Capture the cell that displays the provided text and extract its (x, y) central coordinate. 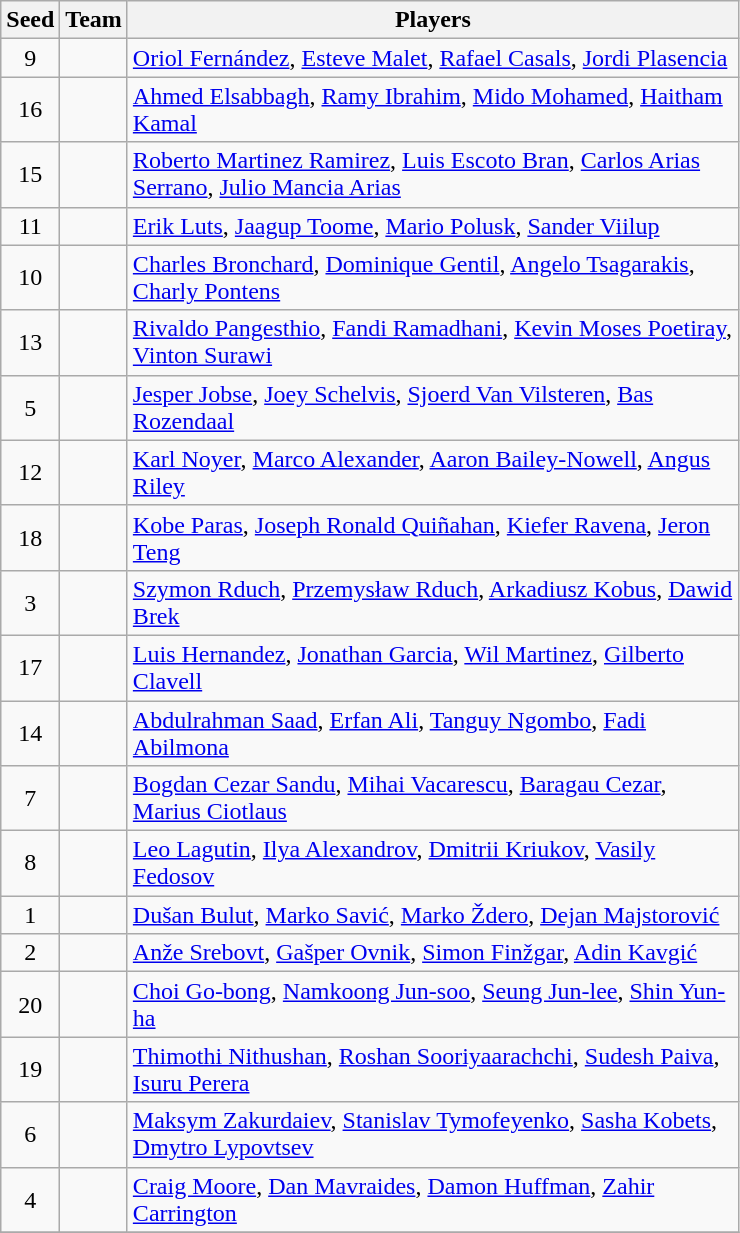
Choi Go-bong, Namkoong Jun-soo, Seung Jun-lee, Shin Yun-ha (432, 1004)
Ahmed Elsabbagh, Ramy Ibrahim, Mido Mohamed, Haitham Kamal (432, 110)
Oriol Fernández, Esteve Malet, Rafael Casals, Jordi Plasencia (432, 58)
Seed (30, 20)
Players (432, 20)
Roberto Martinez Ramirez, Luis Escoto Bran, Carlos Arias Serrano, Julio Mancia Arias (432, 174)
Rivaldo Pangesthio, Fandi Ramadhani, Kevin Moses Poetiray, Vinton Surawi (432, 342)
Luis Hernandez, Jonathan Garcia, Wil Martinez, Gilberto Clavell (432, 668)
Thimothi Nithushan, Roshan Sooriyaarachchi, Sudesh Paiva, Isuru Perera (432, 1070)
12 (30, 472)
Szymon Rduch, Przemysław Rduch, Arkadiusz Kobus, Dawid Brek (432, 602)
Erik Luts, Jaagup Toome, Mario Polusk, Sander Viilup (432, 226)
Team (94, 20)
8 (30, 864)
2 (30, 953)
Maksym Zakurdaiev, Stanislav Tymofeyenko, Sasha Kobets, Dmytro Lypovtsev (432, 1134)
9 (30, 58)
1 (30, 915)
10 (30, 278)
Anže Srebovt, Gašper Ovnik, Simon Finžgar, Adin Kavgić (432, 953)
7 (30, 798)
16 (30, 110)
Abdulrahman Saad, Erfan Ali, Tanguy Ngombo, Fadi Abilmona (432, 732)
14 (30, 732)
6 (30, 1134)
17 (30, 668)
3 (30, 602)
11 (30, 226)
Charles Bronchard, Dominique Gentil, Angelo Tsagarakis, Charly Pontens (432, 278)
Kobe Paras, Joseph Ronald Quiñahan, Kiefer Ravena, Jeron Teng (432, 538)
4 (30, 1200)
Craig Moore, Dan Mavraides, Damon Huffman, Zahir Carrington (432, 1200)
15 (30, 174)
Dušan Bulut, Marko Savić, Marko Ždero, Dejan Majstorović (432, 915)
Karl Noyer, Marco Alexander, Aaron Bailey-Nowell, Angus Riley (432, 472)
13 (30, 342)
18 (30, 538)
5 (30, 408)
Bogdan Cezar Sandu, Mihai Vacarescu, Baragau Cezar, Marius Ciotlaus (432, 798)
20 (30, 1004)
19 (30, 1070)
Leo Lagutin, Ilya Alexandrov, Dmitrii Kriukov, Vasily Fedosov (432, 864)
Jesper Jobse, Joey Schelvis, Sjoerd Van Vilsteren, Bas Rozendaal (432, 408)
